Output the (x, y) coordinate of the center of the cell containing the given text.  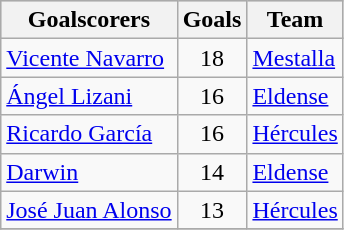
Mestalla (295, 58)
Team (295, 20)
Goalscorers (89, 20)
13 (212, 210)
Ángel Lizani (89, 96)
Goals (212, 20)
Darwin (89, 172)
18 (212, 58)
Ricardo García (89, 134)
14 (212, 172)
José Juan Alonso (89, 210)
Vicente Navarro (89, 58)
